Extract the [x, y] coordinate from the center of the cell holding the provided text.  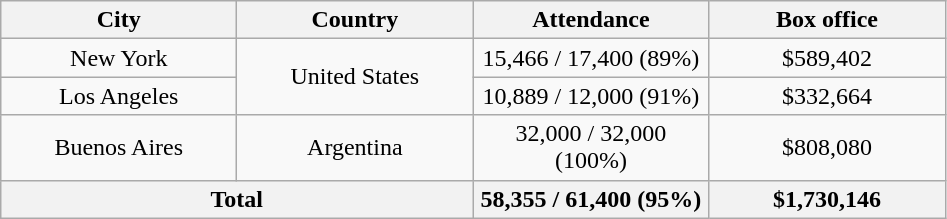
Country [355, 20]
Los Angeles [119, 96]
32,000 / 32,000 (100%) [591, 148]
$1,730,146 [827, 199]
15,466 / 17,400 (89%) [591, 58]
United States [355, 77]
$332,664 [827, 96]
City [119, 20]
New York [119, 58]
Argentina [355, 148]
$808,080 [827, 148]
Total [237, 199]
$589,402 [827, 58]
Attendance [591, 20]
Buenos Aires [119, 148]
10,889 / 12,000 (91%) [591, 96]
58,355 / 61,400 (95%) [591, 199]
Box office [827, 20]
